Extract the (x, y) coordinate from the center of the cell holding the provided text.  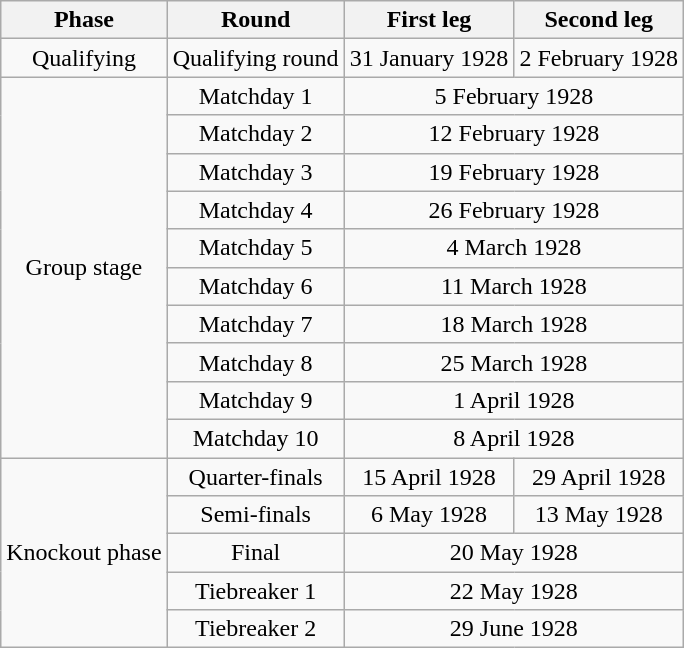
5 February 1928 (514, 96)
First leg (429, 20)
6 May 1928 (429, 515)
Semi-finals (256, 515)
Matchday 7 (256, 324)
Tiebreaker 1 (256, 591)
4 March 1928 (514, 248)
Phase (84, 20)
Qualifying round (256, 58)
19 February 1928 (514, 172)
Matchday 5 (256, 248)
2 February 1928 (599, 58)
29 April 1928 (599, 477)
22 May 1928 (514, 591)
Round (256, 20)
Group stage (84, 268)
Matchday 6 (256, 286)
31 January 1928 (429, 58)
13 May 1928 (599, 515)
20 May 1928 (514, 553)
Matchday 1 (256, 96)
15 April 1928 (429, 477)
Final (256, 553)
Quarter-finals (256, 477)
Matchday 10 (256, 438)
Second leg (599, 20)
Matchday 4 (256, 210)
11 March 1928 (514, 286)
Matchday 3 (256, 172)
1 April 1928 (514, 400)
18 March 1928 (514, 324)
25 March 1928 (514, 362)
26 February 1928 (514, 210)
12 February 1928 (514, 134)
Qualifying (84, 58)
Matchday 9 (256, 400)
29 June 1928 (514, 629)
Matchday 2 (256, 134)
Tiebreaker 2 (256, 629)
Knockout phase (84, 553)
8 April 1928 (514, 438)
Matchday 8 (256, 362)
